Find where the given text appears and provide that cell's center as (x, y) coordinate. 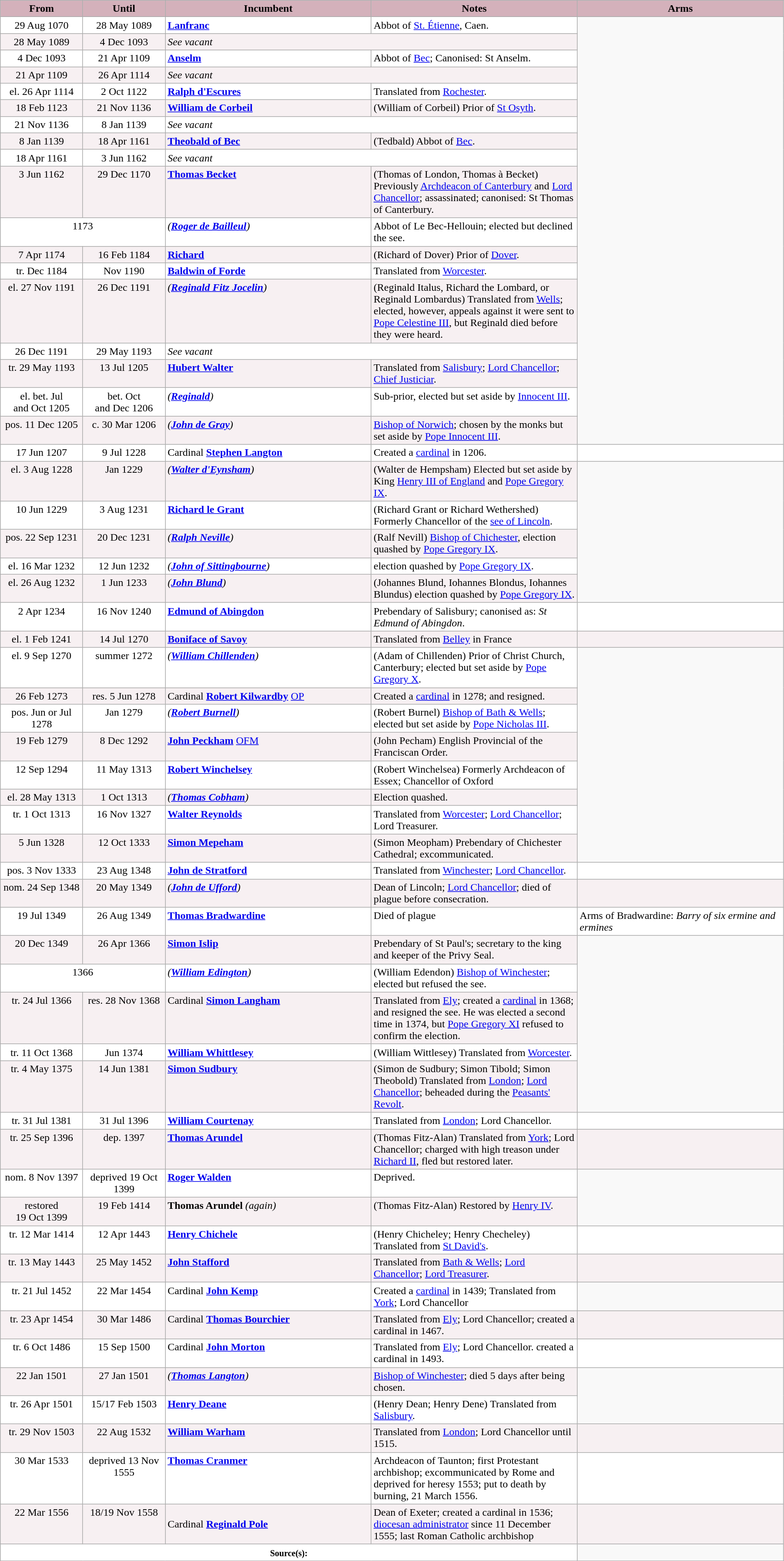
Abbot of Bec; Canonised: St Anselm. (474, 58)
Bishop of Winchester; died 5 days after being chosen. (474, 1382)
Translated from Rochester. (474, 91)
restored19 Oct 1399 (42, 1212)
16 Nov 1327 (124, 820)
el. 26 Apr 1114 (42, 91)
Lanfranc (268, 25)
el. 26 Aug 1232 (42, 589)
tr. Dec 1184 (42, 271)
nom. 24 Sep 1348 (42, 893)
(Simon de Sudbury; Simon Tibold; Simon Theobold) Translated from London; Lord Chancellor; beheaded during the Peasants' Revolt. (474, 1087)
Source(s): (289, 1552)
20 May 1349 (124, 893)
(Thomas Langton) (268, 1382)
10 Jun 1229 (42, 515)
Baldwin of Forde (268, 271)
1366 (83, 978)
(Adam of Chillenden) Prior of Christ Church, Canterbury; elected but set aside by Pope Gregory X. (474, 667)
Simon Islip (268, 950)
Translated from Bath & Wells; Lord Chancellor; Lord Treasurer. (474, 1268)
Thomas Cranmer (268, 1478)
15/17 Feb 1503 (124, 1410)
23 Aug 1348 (124, 871)
12 Jun 1232 (124, 566)
pos. 11 Dec 1205 (42, 430)
(Robert Burnell) (268, 718)
bet. Oct and Dec 1206 (124, 402)
tr. 29 Nov 1503 (42, 1438)
18/19 Nov 1558 (124, 1524)
15 Sep 1500 (124, 1353)
Translated from Ely; Lord Chancellor. created a cardinal in 1493. (474, 1353)
Abbot of St. Étienne, Caen. (474, 25)
(John de Gray) (268, 430)
27 Jan 1501 (124, 1382)
Until (124, 9)
Translated from London; Lord Chancellor until 1515. (474, 1438)
Ralph d'Escures (268, 91)
nom. 8 Nov 1397 (42, 1183)
pos. 22 Sep 1231 (42, 543)
pos. 3 Nov 1333 (42, 871)
Richard (268, 255)
election quashed by Pope Gregory IX. (474, 566)
(Henry Dean; Henry Dene) Translated from Salisbury. (474, 1410)
William Whittlesey (268, 1052)
Translated from Ely; Lord Chancellor; created a cardinal in 1467. (474, 1325)
tr. 26 Apr 1501 (42, 1410)
Sub-prior, elected but set aside by Innocent III. (474, 402)
William Warham (268, 1438)
Thomas Becket (268, 192)
(Ralph Neville) (268, 543)
tr. 13 May 1443 (42, 1268)
9 Jul 1228 (124, 453)
John Stafford (268, 1268)
14 Jul 1270 (124, 639)
1 Oct 1313 (124, 797)
8 Dec 1292 (124, 747)
(John Pecham) English Provincial of the Franciscan Order. (474, 747)
(Ralf Nevill) Bishop of Chichester, election quashed by Pope Gregory IX. (474, 543)
Created a cardinal in 1439; Translated from York; Lord Chancellor (474, 1296)
1173 (83, 232)
(William Edington) (268, 978)
Simon Mepeham (268, 848)
(Robert Burnel) Bishop of Bath & Wells; elected but set aside by Pope Nicholas III. (474, 718)
(Walter de Hempsham) Elected but set aside by King Henry III of England and Pope Gregory IX. (474, 481)
Bishop of Norwich; chosen by the monks but set aside by Pope Innocent III. (474, 430)
30 Mar 1486 (124, 1325)
11 May 1313 (124, 775)
el. 16 Mar 1232 (42, 566)
(Thomas Cobham) (268, 797)
Cardinal John Morton (268, 1353)
(John of Sittingbourne) (268, 566)
Prebendary of St Paul's; secretary to the king and keeper of the Privy Seal. (474, 950)
16 Feb 1184 (124, 255)
26 Aug 1349 (124, 921)
(John de Ufford) (268, 893)
Cardinal John Kemp (268, 1296)
el. 28 May 1313 (42, 797)
13 Jul 1205 (124, 373)
(Walter d'Eynsham) (268, 481)
7 Apr 1174 (42, 255)
(William of Corbeil) Prior of St Osyth. (474, 108)
Nov 1190 (124, 271)
2 Oct 1122 (124, 91)
22 Aug 1532 (124, 1438)
dep. 1397 (124, 1149)
16 Nov 1240 (124, 616)
Roger Walden (268, 1183)
el. 1 Feb 1241 (42, 639)
tr. 1 Oct 1313 (42, 820)
17 Jun 1207 (42, 453)
(Thomas of London, Thomas à Becket) Previously Archdeacon of Canterbury and Lord Chancellor; assassinated; canonised: St Thomas of Canterbury. (474, 192)
tr. 29 May 1193 (42, 373)
19 Feb 1414 (124, 1212)
tr. 6 Oct 1486 (42, 1353)
Election quashed. (474, 797)
14 Jun 1381 (124, 1087)
el. 9 Sep 1270 (42, 667)
22 Mar 1454 (124, 1296)
(Thomas Fitz-Alan) Restored by Henry IV. (474, 1212)
Dean of Exeter; created a cardinal in 1536; diocesan administrator since 11 December 1555; last Roman Catholic archbishop (474, 1524)
deprived 13 Nov 1555 (124, 1478)
12 Oct 1333 (124, 848)
William de Corbeil (268, 108)
Died of plague (474, 921)
5 Jun 1328 (42, 848)
Prebendary of Salisbury; canonised as: St Edmund of Abingdon. (474, 616)
Cardinal Thomas Bourchier (268, 1325)
29 Dec 1170 (124, 192)
(Reginald Fitz Jocelin) (268, 311)
(John Blund) (268, 589)
(Richard Grant or Richard Wethershed) Formerly Chancellor of the see of Lincoln. (474, 515)
Henry Chichele (268, 1240)
20 Dec 1349 (42, 950)
22 Jan 1501 (42, 1382)
1 Jun 1233 (124, 589)
Jan 1229 (124, 481)
Incumbent (268, 9)
(Richard of Dover) Prior of Dover. (474, 255)
Created a cardinal in 1278; and resigned. (474, 696)
26 Apr 1114 (124, 75)
3 Aug 1231 (124, 515)
res. 28 Nov 1368 (124, 1018)
12 Apr 1443 (124, 1240)
31 Jul 1396 (124, 1120)
(Henry Chicheley; Henry Checheley) Translated from St David's. (474, 1240)
Theobald of Bec (268, 141)
tr. 12 Mar 1414 (42, 1240)
tr. 24 Jul 1366 (42, 1018)
Jun 1374 (124, 1052)
Cardinal Reginald Pole (268, 1524)
12 Sep 1294 (42, 775)
Simon Sudbury (268, 1087)
Thomas Bradwardine (268, 921)
el. bet. Jul and Oct 1205 (42, 402)
tr. 31 Jul 1381 (42, 1120)
25 May 1452 (124, 1268)
From (42, 9)
(Robert Winchelsea) Formerly Archdeacon of Essex; Chancellor of Oxford (474, 775)
30 Mar 1533 (42, 1478)
(Simon Meopham) Prebendary of Chichester Cathedral; excommunicated. (474, 848)
William Courtenay (268, 1120)
Richard le Grant (268, 515)
22 Mar 1556 (42, 1524)
(William Chillenden) (268, 667)
26 Feb 1273 (42, 696)
Robert Winchelsey (268, 775)
Hubert Walter (268, 373)
(Johannes Blund, Iohannes Blondus, Iohannes Blundus) election quashed by Pope Gregory IX. (474, 589)
res. 5 Jun 1278 (124, 696)
John Peckham OFM (268, 747)
Cardinal Stephen Langton (268, 453)
Notes (474, 9)
tr. 23 Apr 1454 (42, 1325)
Arms (680, 9)
(William Wittlesey) Translated from Worcester. (474, 1052)
deprived 19 Oct 1399 (124, 1183)
20 Dec 1231 (124, 543)
Cardinal Robert Kilwardby OP (268, 696)
Anselm (268, 58)
summer 1272 (124, 667)
(Reginald) (268, 402)
Henry Deane (268, 1410)
el. 3 Aug 1228 (42, 481)
19 Feb 1279 (42, 747)
Deprived. (474, 1183)
Arms of Bradwardine: Barry of six ermine and ermines (680, 921)
29 May 1193 (124, 351)
26 Apr 1366 (124, 950)
Dean of Lincoln; Lord Chancellor; died of plague before consecration. (474, 893)
(William Edendon) Bishop of Winchester; elected but refused the see. (474, 978)
Archdeacon of Taunton; first Protestant archbishop; excommunicated by Rome and deprived for heresy 1553; put to death by burning, 21 March 1556. (474, 1478)
tr. 4 May 1375 (42, 1087)
Created a cardinal in 1206. (474, 453)
Translated from Salisbury; Lord Chancellor; Chief Justiciar. (474, 373)
Translated from Worcester; Lord Chancellor; Lord Treasurer. (474, 820)
Translated from London; Lord Chancellor. (474, 1120)
18 Feb 1123 (42, 108)
Abbot of Le Bec-Hellouin; elected but declined the see. (474, 232)
Translated from Worcester. (474, 271)
Translated from Belley in France (474, 639)
Cardinal Simon Langham (268, 1018)
(Roger de Bailleul) (268, 232)
el. 27 Nov 1191 (42, 311)
tr. 25 Sep 1396 (42, 1149)
(Tedbald) Abbot of Bec. (474, 141)
(Thomas Fitz-Alan) Translated from York; Lord Chancellor; charged with high treason under Richard II, fled but restored later. (474, 1149)
tr. 11 Oct 1368 (42, 1052)
Thomas Arundel (268, 1149)
Translated from Winchester; Lord Chancellor. (474, 871)
pos. Jun or Jul 1278 (42, 718)
Walter Reynolds (268, 820)
c. 30 Mar 1206 (124, 430)
tr. 21 Jul 1452 (42, 1296)
John de Stratford (268, 871)
Edmund of Abingdon (268, 616)
19 Jul 1349 (42, 921)
2 Apr 1234 (42, 616)
29 Aug 1070 (42, 25)
Boniface of Savoy (268, 639)
Jan 1279 (124, 718)
Thomas Arundel (again) (268, 1212)
